Provide the [x, y] coordinate of the cell's center where the given text is located.  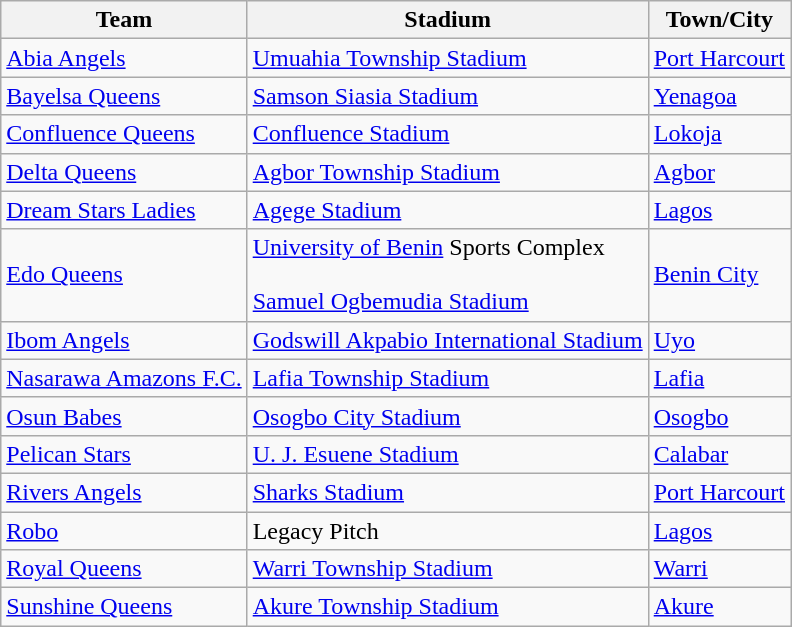
Agbor Township Stadium [448, 172]
Akure Township Stadium [448, 607]
Dream Stars Ladies [124, 210]
Nasarawa Amazons F.C. [124, 378]
Lafia [719, 378]
Team [124, 20]
Confluence Stadium [448, 134]
Edo Queens [124, 275]
Akure [719, 607]
Godswill Akpabio International Stadium [448, 340]
Sharks Stadium [448, 492]
Osogbo City Stadium [448, 416]
Sunshine Queens [124, 607]
Robo [124, 531]
Royal Queens [124, 569]
Warri [719, 569]
Calabar [719, 454]
Bayelsa Queens [124, 96]
Osun Babes [124, 416]
Osogbo [719, 416]
Uyo [719, 340]
Town/City [719, 20]
Agbor [719, 172]
Benin City [719, 275]
Warri Township Stadium [448, 569]
Stadium [448, 20]
Agege Stadium [448, 210]
Yenagoa [719, 96]
Pelican Stars [124, 454]
Ibom Angels [124, 340]
Rivers Angels [124, 492]
Samson Siasia Stadium [448, 96]
University of Benin Sports ComplexSamuel Ogbemudia Stadium [448, 275]
Abia Angels [124, 58]
Lokoja [719, 134]
Delta Queens [124, 172]
Lafia Township Stadium [448, 378]
Umuahia Township Stadium [448, 58]
U. J. Esuene Stadium [448, 454]
Legacy Pitch [448, 531]
Confluence Queens [124, 134]
